Locate the cell with the specified text and output its [x, y] center coordinate. 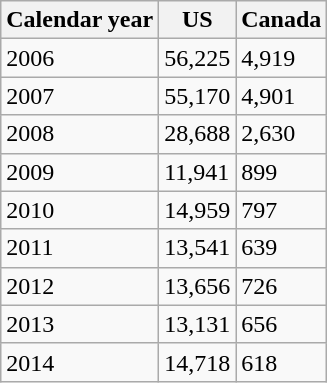
US [198, 20]
639 [282, 248]
4,901 [282, 96]
14,959 [198, 210]
797 [282, 210]
2006 [80, 58]
2012 [80, 286]
28,688 [198, 134]
56,225 [198, 58]
55,170 [198, 96]
11,941 [198, 172]
726 [282, 286]
2009 [80, 172]
2011 [80, 248]
2014 [80, 362]
13,656 [198, 286]
13,131 [198, 324]
14,718 [198, 362]
13,541 [198, 248]
Canada [282, 20]
899 [282, 172]
2008 [80, 134]
618 [282, 362]
4,919 [282, 58]
2013 [80, 324]
2010 [80, 210]
Calendar year [80, 20]
2,630 [282, 134]
656 [282, 324]
2007 [80, 96]
